Identify which cell holds the provided text, then report its (x, y) central coordinate. 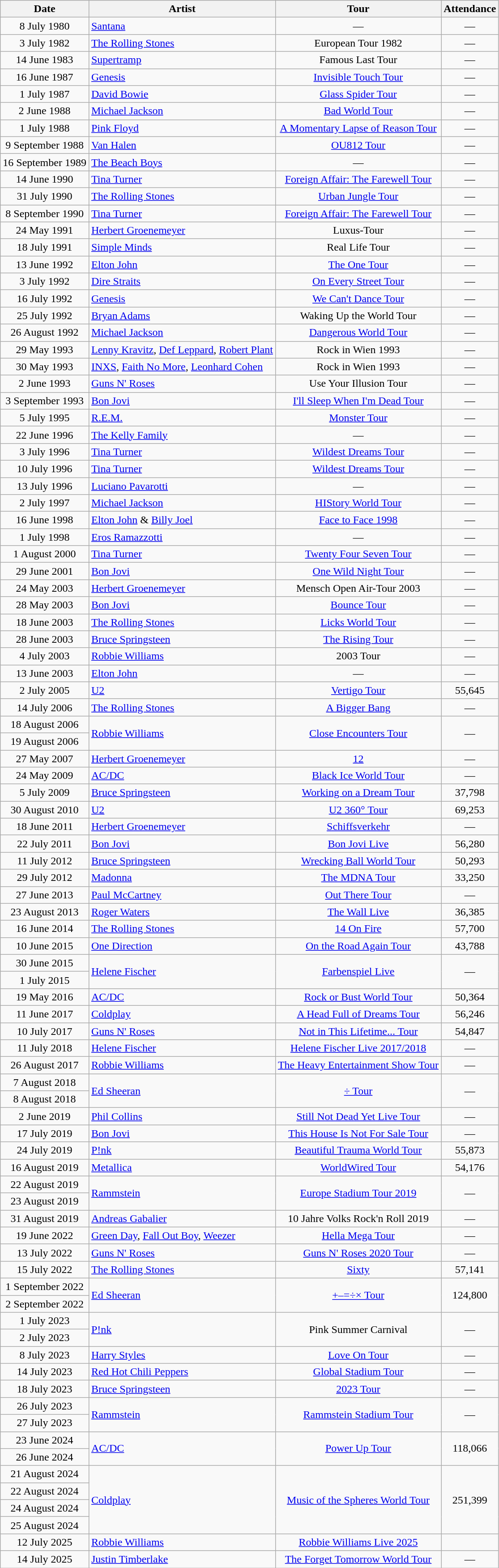
29 June 2001 (45, 571)
Invisible Touch Tour (358, 77)
One Wild Night Tour (358, 571)
11 July 2012 (45, 861)
28 June 2003 (45, 639)
Dire Straits (182, 282)
124,800 (470, 1295)
55,873 (470, 1150)
Green Day, Fall Out Boy, Weezer (182, 1235)
A Momentary Lapse of Reason Tour (358, 128)
4 July 2003 (45, 656)
5 July 2009 (45, 793)
11 July 2018 (45, 1048)
16 September 1989 (45, 162)
21 August 2024 (45, 1474)
Elton John & Billy Joel (182, 520)
Mensch Open Air-Tour 2003 (358, 588)
OU812 Tour (358, 145)
The MDNA Tour (358, 878)
Music of the Spheres World Tour (358, 1500)
3 July 1982 (45, 43)
14 July 2025 (45, 1559)
29 May 1993 (45, 350)
19 August 2006 (45, 741)
The Forget Tomorrow World Tour (358, 1559)
HIStory World Tour (358, 503)
54,847 (470, 1031)
The Rising Tour (358, 639)
Wrecking Ball World Tour (358, 861)
The Wall Live (358, 912)
Vertigo Tour (358, 690)
I'll Sleep When I'm Dead Tour (358, 401)
14 June 1983 (45, 60)
Still Not Dead Yet Live Tour (358, 1116)
13 June 2003 (45, 673)
29 July 2012 (45, 878)
The Beach Boys (182, 162)
The One Tour (358, 265)
Close Encounters Tour (358, 733)
251,399 (470, 1500)
57,700 (470, 929)
54,176 (470, 1167)
A Head Full of Dreams Tour (358, 1014)
Rammstein Stadium Tour (358, 1414)
15 July 2022 (45, 1269)
13 June 1992 (45, 265)
22 June 1996 (45, 435)
14 June 1990 (45, 179)
Black Ice World Tour (358, 776)
We Can't Dance Tour (358, 299)
David Bowie (182, 94)
2003 Tour (358, 656)
Glass Spider Tour (358, 94)
Use Your Illusion Tour (358, 384)
Face to Face 1998 (358, 520)
Santana (182, 26)
Guns N' Roses 2020 Tour (358, 1252)
U2 360° Tour (358, 810)
28 May 2003 (45, 605)
1 July 2023 (45, 1321)
23 August 2013 (45, 912)
The Kelly Family (182, 435)
2023 Tour (358, 1389)
26 August 2017 (45, 1065)
8 July 1980 (45, 26)
22 August 2024 (45, 1491)
Luxus-Tour (358, 231)
3 September 1993 (45, 401)
23 June 2024 (45, 1440)
Schiffsverkehr (358, 827)
Beautiful Trauma World Tour (358, 1150)
23 August 2019 (45, 1201)
24 July 2019 (45, 1150)
WorldWired Tour (358, 1167)
Not in This Lifetime... Tour (358, 1031)
Artist (182, 9)
27 July 2023 (45, 1423)
27 May 2007 (45, 759)
Working on a Dream Tour (358, 793)
Andreas Gabalier (182, 1218)
Red Hot Chili Peppers (182, 1372)
1 July 1987 (45, 94)
European Tour 1982 (358, 43)
33,250 (470, 878)
Hella Mega Tour (358, 1235)
13 July 2022 (45, 1252)
18 June 2011 (45, 827)
17 July 2019 (45, 1133)
18 August 2006 (45, 724)
31 July 1990 (45, 196)
Sixty (358, 1269)
50,293 (470, 861)
8 July 2023 (45, 1355)
14 July 2006 (45, 707)
One Direction (182, 946)
14 On Fire (358, 929)
Rock or Bust World Tour (358, 997)
18 July 1991 (45, 248)
16 June 1987 (45, 77)
24 May 2003 (45, 588)
7 August 2018 (45, 1082)
12 July 2025 (45, 1542)
Justin Timberlake (182, 1559)
24 May 1991 (45, 231)
Robbie Williams Live 2025 (358, 1542)
69,253 (470, 810)
Love On Tour (358, 1355)
2 July 2005 (45, 690)
Monster Tour (358, 418)
Famous Last Tour (358, 60)
118,066 (470, 1448)
19 May 2016 (45, 997)
Van Halen (182, 145)
Phil Collins (182, 1116)
5 July 1995 (45, 418)
16 June 2014 (45, 929)
56,280 (470, 844)
43,788 (470, 946)
INXS, Faith No More, Leonhard Cohen (182, 367)
A Bigger Bang (358, 707)
31 August 2019 (45, 1218)
÷ Tour (358, 1091)
Luciano Pavarotti (182, 486)
24 May 2009 (45, 776)
13 July 1996 (45, 486)
22 July 2011 (45, 844)
Bounce Tour (358, 605)
1 August 2000 (45, 554)
Bryan Adams (182, 316)
Power Up Tour (358, 1448)
14 July 2023 (45, 1372)
+–=÷× Tour (358, 1295)
Lenny Kravitz, Def Leppard, Robert Plant (182, 350)
Licks World Tour (358, 622)
22 August 2019 (45, 1184)
57,141 (470, 1269)
Real Life Tour (358, 248)
2 June 2019 (45, 1116)
8 August 2018 (45, 1099)
3 July 1996 (45, 452)
Simple Minds (182, 248)
1 July 1998 (45, 537)
10 July 1996 (45, 469)
25 July 1992 (45, 316)
11 June 2017 (45, 1014)
26 July 2023 (45, 1406)
Roger Waters (182, 912)
2 July 2023 (45, 1338)
50,364 (470, 997)
10 Jahre Volks Rock'n Roll 2019 (358, 1218)
1 September 2022 (45, 1286)
On Every Street Tour (358, 282)
56,246 (470, 1014)
37,798 (470, 793)
Twenty Four Seven Tour (358, 554)
27 June 2013 (45, 895)
9 September 1988 (45, 145)
Supertramp (182, 60)
36,385 (470, 912)
Harry Styles (182, 1355)
26 August 1992 (45, 333)
3 July 1992 (45, 282)
This House Is Not For Sale Tour (358, 1133)
30 June 2015 (45, 963)
Eros Ramazzotti (182, 537)
16 August 2019 (45, 1167)
Bad World Tour (358, 111)
12 (358, 759)
Out There Tour (358, 895)
Global Stadium Tour (358, 1372)
Date (45, 9)
Europe Stadium Tour 2019 (358, 1193)
Metallica (182, 1167)
8 September 1990 (45, 214)
Urban Jungle Tour (358, 196)
2 July 1997 (45, 503)
1 July 2015 (45, 980)
2 June 1988 (45, 111)
Paul McCartney (182, 895)
25 August 2024 (45, 1525)
30 May 1993 (45, 367)
18 July 2023 (45, 1389)
2 June 1993 (45, 384)
R.E.M. (182, 418)
1 July 1988 (45, 128)
Waking Up the World Tour (358, 316)
On the Road Again Tour (358, 946)
Farbenspiel Live (358, 971)
Tour (358, 9)
Madonna (182, 878)
30 August 2010 (45, 810)
Dangerous World Tour (358, 333)
19 June 2022 (45, 1235)
55,645 (470, 690)
26 June 2024 (45, 1457)
24 August 2024 (45, 1508)
2 September 2022 (45, 1304)
Helene Fischer Live 2017/2018 (358, 1048)
Bon Jovi Live (358, 844)
16 July 1992 (45, 299)
10 June 2015 (45, 946)
16 June 1998 (45, 520)
Pink Summer Carnival (358, 1329)
The Heavy Entertainment Show Tour (358, 1065)
Attendance (470, 9)
10 July 2017 (45, 1031)
Pink Floyd (182, 128)
18 June 2003 (45, 622)
